Scan for the cell matching the given text and deliver its [X, Y] coordinate at center. 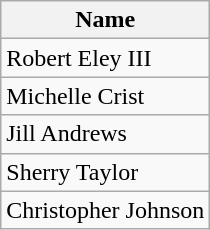
Sherry Taylor [106, 172]
Michelle Crist [106, 96]
Name [106, 20]
Robert Eley III [106, 58]
Christopher Johnson [106, 210]
Jill Andrews [106, 134]
